Capture the cell that displays the provided text and extract its [x, y] central coordinate. 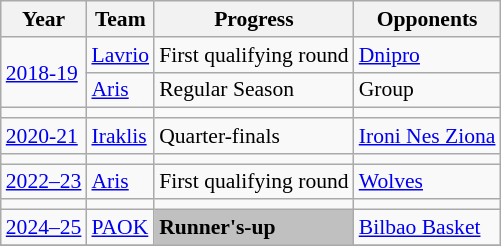
Year [44, 19]
Quarter-finals [254, 136]
2020-21 [44, 136]
Bilbao Basket [428, 228]
Runner's-up [254, 228]
Ironi Nes Ziona [428, 136]
PAOK [120, 228]
Progress [254, 19]
Team [120, 19]
2024–25 [44, 228]
Group [428, 90]
Lavrio [120, 55]
Regular Season [254, 90]
Iraklis [120, 136]
Wolves [428, 182]
Opponents [428, 19]
Dnipro [428, 55]
2018-19 [44, 72]
2022–23 [44, 182]
